For the text-containing cell, return its midpoint in (x, y) coordinate format. 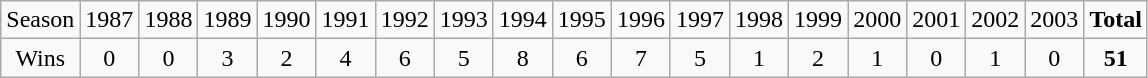
7 (640, 58)
1997 (700, 20)
2000 (878, 20)
1989 (228, 20)
1987 (110, 20)
2001 (936, 20)
1995 (582, 20)
2002 (996, 20)
2003 (1054, 20)
1990 (286, 20)
1994 (522, 20)
4 (346, 58)
Season (40, 20)
1992 (404, 20)
Total (1116, 20)
1999 (818, 20)
1991 (346, 20)
8 (522, 58)
1996 (640, 20)
1988 (168, 20)
51 (1116, 58)
1998 (758, 20)
Wins (40, 58)
3 (228, 58)
1993 (464, 20)
